For the text-containing cell, return its midpoint in (x, y) coordinate format. 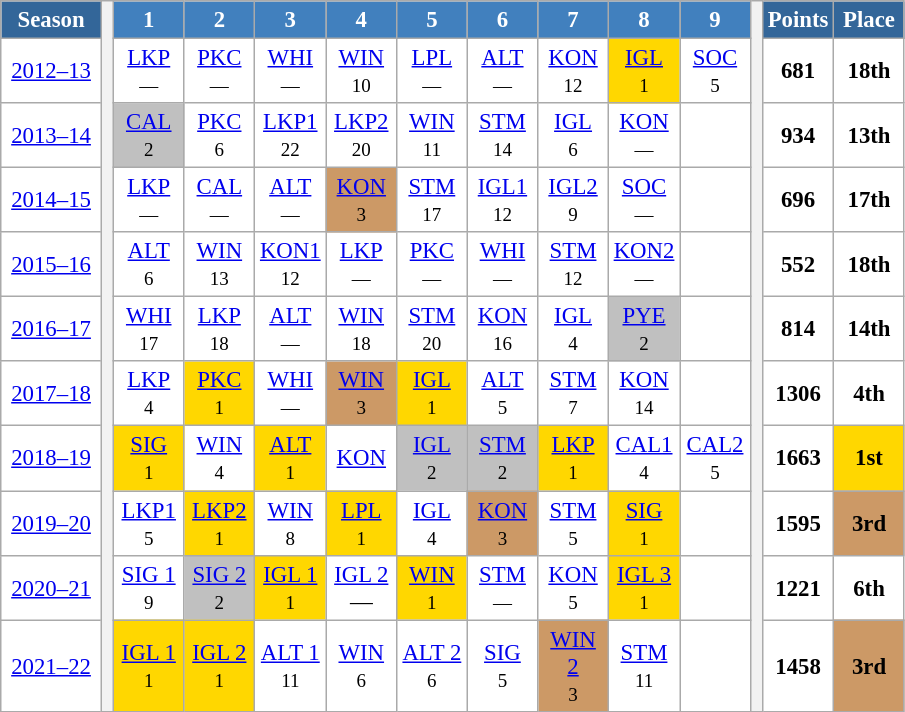
Place (870, 20)
8 (644, 20)
2014–15 (52, 200)
LPL1 (362, 524)
KON112 (290, 264)
STM11 (644, 666)
1306 (798, 394)
ALT 26 (432, 666)
STM— (502, 588)
SIG 19 (148, 588)
SIG 22 (220, 588)
6th (870, 588)
PKC1 (220, 394)
STM7 (574, 394)
Points (798, 20)
CAL14 (644, 458)
1663 (798, 458)
2012–13 (52, 72)
STM17 (432, 200)
ALT1 (290, 458)
2019–20 (52, 524)
STM20 (432, 330)
2018–19 (52, 458)
WIN4 (220, 458)
5 (432, 20)
2 (220, 20)
ALT 111 (290, 666)
IGL112 (502, 200)
KON— (644, 136)
WIN8 (290, 524)
SOC— (644, 200)
IGL 2— (362, 588)
LKP21 (220, 524)
KON (362, 458)
2016–17 (52, 330)
2013–14 (52, 136)
1595 (798, 524)
2020–21 (52, 588)
3 (290, 20)
IGL2 (432, 458)
696 (798, 200)
STM14 (502, 136)
LKP4 (148, 394)
STM5 (574, 524)
WIN18 (362, 330)
1 (148, 20)
KON12 (574, 72)
2021–22 (52, 666)
1221 (798, 588)
2017–18 (52, 394)
ALT5 (502, 394)
7 (574, 20)
WIN10 (362, 72)
STM2 (502, 458)
WHI17 (148, 330)
LPL— (432, 72)
1st (870, 458)
LKP15 (148, 524)
13th (870, 136)
KON16 (502, 330)
ALT6 (148, 264)
LKP122 (290, 136)
WIN1 (432, 588)
9 (716, 20)
14th (870, 330)
LKP1 (574, 458)
SOC5 (716, 72)
17th (870, 200)
SIG5 (502, 666)
CAL— (220, 200)
IGL6 (574, 136)
IGL29 (574, 200)
552 (798, 264)
WIN3 (362, 394)
WIN11 (432, 136)
KON2— (644, 264)
CAL25 (716, 458)
WIN 23 (574, 666)
6 (502, 20)
WIN13 (220, 264)
IGL 31 (644, 588)
2015–16 (52, 264)
814 (798, 330)
PYE2 (644, 330)
PKC6 (220, 136)
LKP220 (362, 136)
Season (52, 20)
LKP18 (220, 330)
IGL 21 (220, 666)
KON5 (574, 588)
681 (798, 72)
KON14 (644, 394)
STM12 (574, 264)
4th (870, 394)
934 (798, 136)
4 (362, 20)
1458 (798, 666)
CAL2 (148, 136)
WIN6 (362, 666)
